Find where the given text appears and provide that cell's center as [x, y] coordinate. 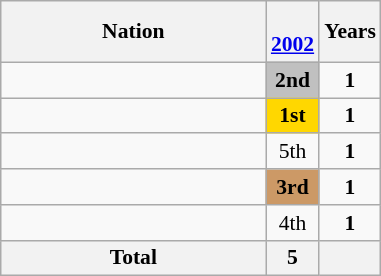
2nd [292, 80]
Total [134, 258]
1st [292, 116]
Nation [134, 32]
2002 [292, 32]
5 [292, 258]
3rd [292, 187]
Years [350, 32]
5th [292, 152]
4th [292, 223]
